Identify which cell holds the provided text, then report its (X, Y) central coordinate. 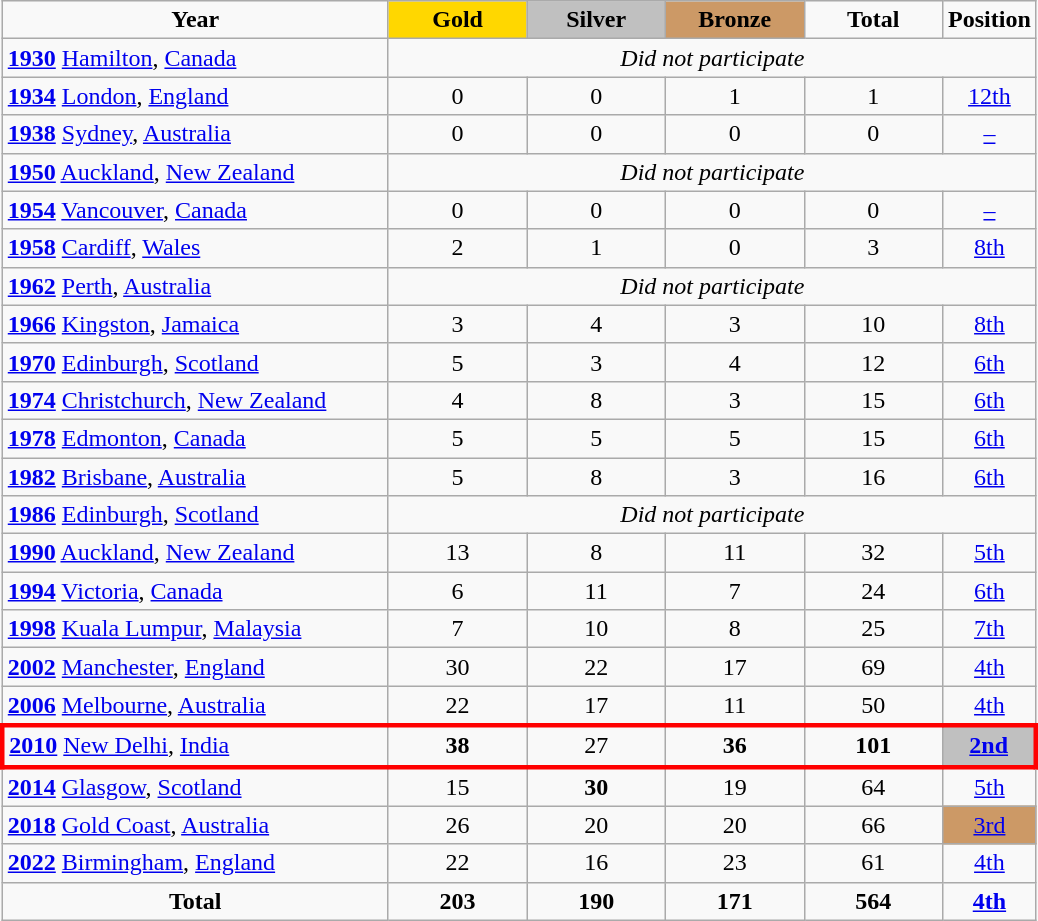
1934 London, England (195, 96)
564 (874, 901)
Silver (596, 20)
Year (195, 20)
6 (458, 591)
69 (874, 667)
19 (734, 786)
171 (734, 901)
2010 New Delhi, India (195, 746)
190 (596, 901)
2014 Glasgow, Scotland (195, 786)
2022 Birmingham, England (195, 863)
61 (874, 863)
1974 Christchurch, New Zealand (195, 400)
3rd (990, 825)
Bronze (734, 20)
13 (458, 553)
1990 Auckland, New Zealand (195, 553)
101 (874, 746)
1930 Hamilton, Canada (195, 58)
66 (874, 825)
12 (874, 362)
1958 Cardiff, Wales (195, 248)
2002 Manchester, England (195, 667)
1994 Victoria, Canada (195, 591)
23 (734, 863)
12th (990, 96)
38 (458, 746)
1938 Sydney, Australia (195, 134)
50 (874, 706)
36 (734, 746)
26 (458, 825)
24 (874, 591)
1970 Edinburgh, Scotland (195, 362)
1954 Vancouver, Canada (195, 210)
1986 Edinburgh, Scotland (195, 515)
203 (458, 901)
1966 Kingston, Jamaica (195, 324)
64 (874, 786)
27 (596, 746)
Position (990, 20)
2018 Gold Coast, Australia (195, 825)
1998 Kuala Lumpur, Malaysia (195, 629)
25 (874, 629)
2006 Melbourne, Australia (195, 706)
Gold (458, 20)
1962 Perth, Australia (195, 286)
2 (458, 248)
1950 Auckland, New Zealand (195, 172)
7th (990, 629)
1978 Edmonton, Canada (195, 438)
2nd (990, 746)
32 (874, 553)
1982 Brisbane, Australia (195, 477)
